Determine the (X, Y) coordinate at the center of the cell enclosing the given text.  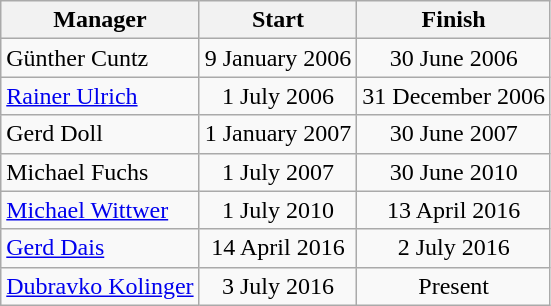
Gerd Doll (100, 134)
30 June 2010 (454, 172)
Dubravko Kolinger (100, 286)
Michael Wittwer (100, 210)
1 July 2010 (278, 210)
3 July 2016 (278, 286)
Start (278, 20)
Gerd Dais (100, 248)
Finish (454, 20)
1 July 2006 (278, 96)
1 July 2007 (278, 172)
13 April 2016 (454, 210)
2 July 2016 (454, 248)
9 January 2006 (278, 58)
30 June 2006 (454, 58)
1 January 2007 (278, 134)
Rainer Ulrich (100, 96)
30 June 2007 (454, 134)
Günther Cuntz (100, 58)
Present (454, 286)
31 December 2006 (454, 96)
Michael Fuchs (100, 172)
14 April 2016 (278, 248)
Manager (100, 20)
